Scan for the cell matching the given text and deliver its [X, Y] coordinate at center. 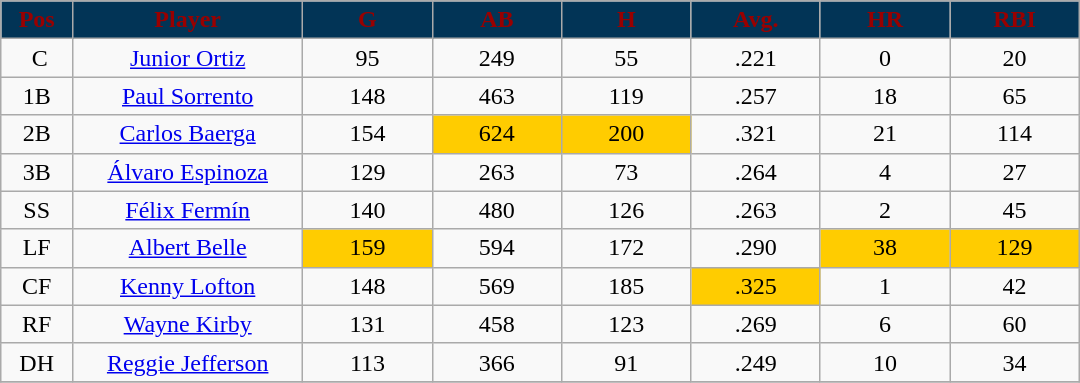
55 [626, 58]
3B [37, 172]
38 [884, 248]
131 [368, 324]
263 [496, 172]
Albert Belle [188, 248]
624 [496, 134]
RBI [1014, 20]
Álvaro Espinoza [188, 172]
Junior Ortiz [188, 58]
.221 [756, 58]
1B [37, 96]
114 [1014, 134]
.264 [756, 172]
463 [496, 96]
458 [496, 324]
C [37, 58]
366 [496, 362]
Félix Fermín [188, 210]
200 [626, 134]
HR [884, 20]
21 [884, 134]
569 [496, 286]
119 [626, 96]
.257 [756, 96]
34 [1014, 362]
18 [884, 96]
H [626, 20]
4 [884, 172]
60 [1014, 324]
185 [626, 286]
AB [496, 20]
154 [368, 134]
73 [626, 172]
LF [37, 248]
45 [1014, 210]
42 [1014, 286]
113 [368, 362]
594 [496, 248]
RF [37, 324]
Avg. [756, 20]
2 [884, 210]
65 [1014, 96]
DH [37, 362]
.249 [756, 362]
Reggie Jefferson [188, 362]
0 [884, 58]
159 [368, 248]
Pos [37, 20]
.321 [756, 134]
91 [626, 362]
CF [37, 286]
Carlos Baerga [188, 134]
123 [626, 324]
6 [884, 324]
SS [37, 210]
.290 [756, 248]
126 [626, 210]
Paul Sorrento [188, 96]
27 [1014, 172]
95 [368, 58]
Kenny Lofton [188, 286]
Player [188, 20]
20 [1014, 58]
.325 [756, 286]
Wayne Kirby [188, 324]
.263 [756, 210]
1 [884, 286]
G [368, 20]
2B [37, 134]
480 [496, 210]
10 [884, 362]
140 [368, 210]
249 [496, 58]
172 [626, 248]
.269 [756, 324]
